From the cell containing the given text, extract its center point as (X, Y) coordinate. 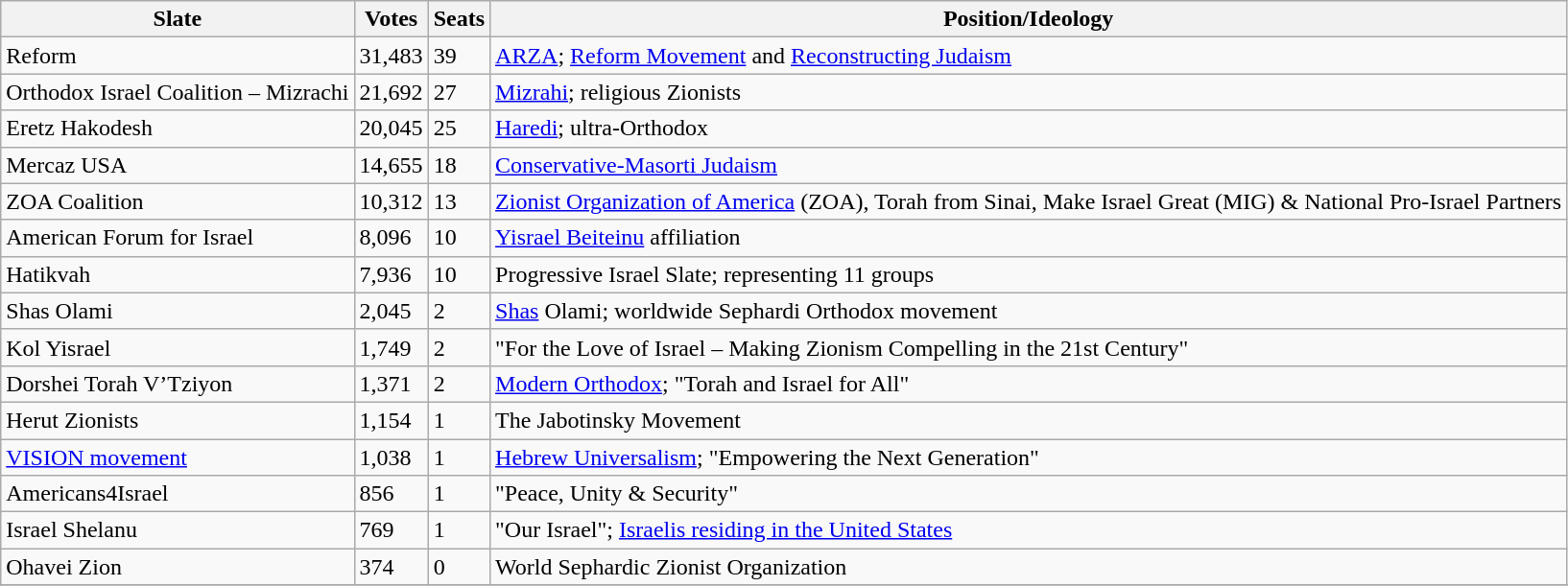
374 (392, 567)
Dorshei Torah V’Tziyon (178, 384)
Modern Orthodox; "Torah and Israel for All" (1029, 384)
Zionist Organization of America (ZOA), Torah from Sinai, Make Israel Great (MIG) & National Pro-Israel Partners (1029, 201)
World Sephardic Zionist Organization (1029, 567)
Americans4Israel (178, 494)
Shas Olami; worldwide Sephardi Orthodox movement (1029, 311)
Votes (392, 19)
7,936 (392, 274)
Shas Olami (178, 311)
10,312 (392, 201)
Position/Ideology (1029, 19)
American Forum for Israel (178, 238)
2,045 (392, 311)
Yisrael Beiteinu affiliation (1029, 238)
Slate (178, 19)
Kol Yisrael (178, 347)
1,371 (392, 384)
769 (392, 530)
21,692 (392, 92)
25 (459, 129)
Israel Shelanu (178, 530)
856 (392, 494)
18 (459, 165)
0 (459, 567)
Progressive Israel Slate; representing 11 groups (1029, 274)
Eretz Hakodesh (178, 129)
ZOA Coalition (178, 201)
Conservative-Masorti Judaism (1029, 165)
1,038 (392, 457)
14,655 (392, 165)
8,096 (392, 238)
VISION movement (178, 457)
27 (459, 92)
"For the Love of Israel – Making Zionism Compelling in the 21st Century" (1029, 347)
Herut Zionists (178, 420)
Orthodox Israel Coalition – Mizrachi (178, 92)
The Jabotinsky Movement (1029, 420)
ARZA; Reform Movement and Reconstructing Judaism (1029, 56)
20,045 (392, 129)
Hatikvah (178, 274)
Mercaz USA (178, 165)
"Peace, Unity & Security" (1029, 494)
Haredi; ultra-Orthodox (1029, 129)
Mizrahi; religious Zionists (1029, 92)
Seats (459, 19)
39 (459, 56)
13 (459, 201)
"Our Israel"; Israelis residing in the United States (1029, 530)
31,483 (392, 56)
Hebrew Universalism; "Empowering the Next Generation" (1029, 457)
Ohavei Zion (178, 567)
1,749 (392, 347)
1,154 (392, 420)
Reform (178, 56)
